Output the (x, y) coordinate of the center of the cell containing the given text.  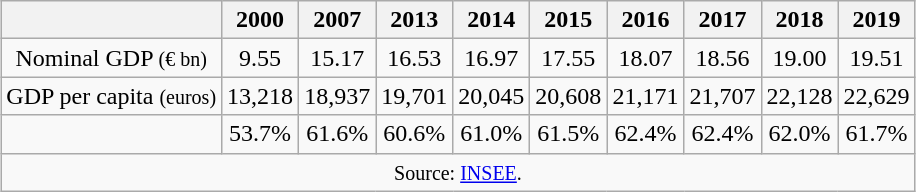
16.97 (492, 58)
61.6% (338, 134)
21,707 (722, 96)
2000 (260, 20)
16.53 (414, 58)
19,701 (414, 96)
20,045 (492, 96)
61.5% (568, 134)
19.00 (800, 58)
GDP per capita (euros) (112, 96)
53.7% (260, 134)
2007 (338, 20)
61.7% (876, 134)
18.56 (722, 58)
17.55 (568, 58)
19.51 (876, 58)
2019 (876, 20)
18,937 (338, 96)
60.6% (414, 134)
2015 (568, 20)
Nominal GDP (€ bn) (112, 58)
2016 (646, 20)
18.07 (646, 58)
2014 (492, 20)
Source: INSEE. (458, 172)
21,171 (646, 96)
20,608 (568, 96)
61.0% (492, 134)
22,629 (876, 96)
13,218 (260, 96)
2013 (414, 20)
15.17 (338, 58)
22,128 (800, 96)
62.0% (800, 134)
2018 (800, 20)
9.55 (260, 58)
2017 (722, 20)
